Scan for the cell matching the given text and deliver its (x, y) coordinate at center. 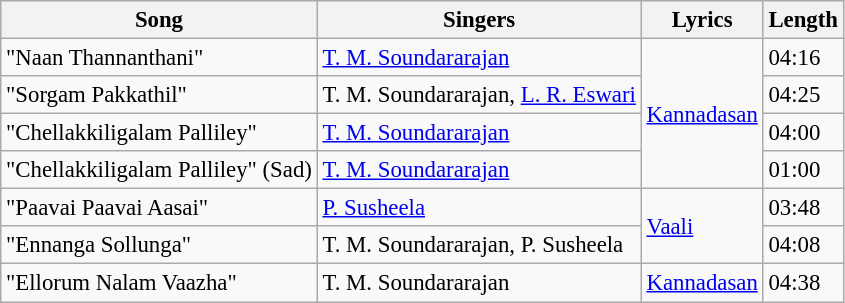
"Ellorum Nalam Vaazha" (159, 283)
01:00 (803, 170)
03:48 (803, 208)
T. M. Soundararajan, P. Susheela (479, 245)
04:25 (803, 95)
04:00 (803, 133)
"Naan Thannanthani" (159, 58)
Length (803, 20)
T. M. Soundararajan, L. R. Eswari (479, 95)
Vaali (702, 226)
04:16 (803, 58)
"Ennanga Sollunga" (159, 245)
04:38 (803, 283)
Singers (479, 20)
"Chellakkiligalam Palliley" (159, 133)
"Chellakkiligalam Palliley" (Sad) (159, 170)
"Sorgam Pakkathil" (159, 95)
P. Susheela (479, 208)
Song (159, 20)
Lyrics (702, 20)
04:08 (803, 245)
"Paavai Paavai Aasai" (159, 208)
